Identify which cell holds the provided text, then report its [x, y] central coordinate. 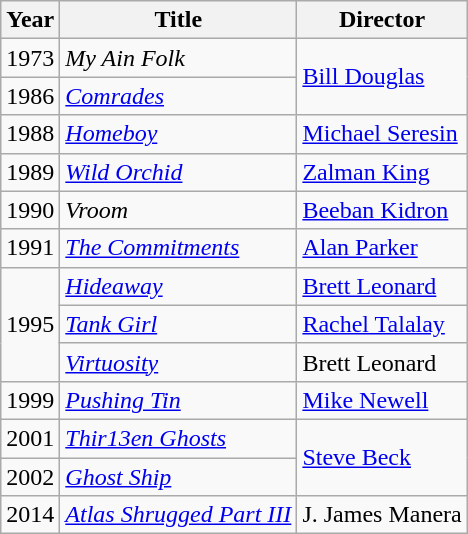
1988 [30, 134]
Thir13en Ghosts [178, 438]
1999 [30, 400]
2002 [30, 477]
Pushing Tin [178, 400]
Wild Orchid [178, 172]
1989 [30, 172]
1986 [30, 96]
Steve Beck [382, 457]
Title [178, 20]
Beeban Kidron [382, 210]
Virtuosity [178, 362]
Year [30, 20]
Rachel Talalay [382, 324]
Comrades [178, 96]
Zalman King [382, 172]
1991 [30, 248]
Bill Douglas [382, 77]
1995 [30, 324]
Alan Parker [382, 248]
The Commitments [178, 248]
2001 [30, 438]
Ghost Ship [178, 477]
My Ain Folk [178, 58]
Atlas Shrugged Part III [178, 515]
Hideaway [178, 286]
1973 [30, 58]
Tank Girl [178, 324]
J. James Manera [382, 515]
Vroom [178, 210]
Director [382, 20]
2014 [30, 515]
Mike Newell [382, 400]
1990 [30, 210]
Michael Seresin [382, 134]
Homeboy [178, 134]
